Identify which cell holds the provided text, then report its [X, Y] central coordinate. 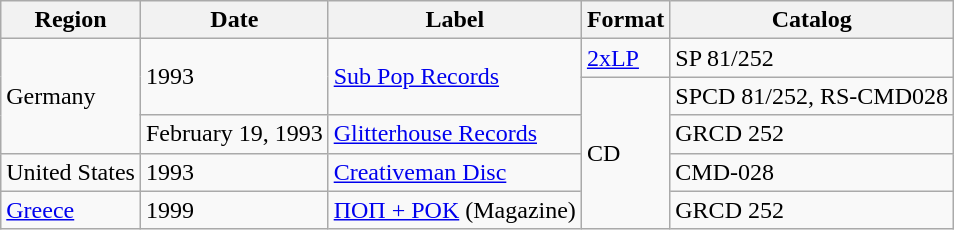
SPCD 81/252, RS-CMD028 [812, 96]
SP 81/252 [812, 58]
Greece [71, 210]
Label [454, 20]
Sub Pop Records [454, 77]
Catalog [812, 20]
Glitterhouse Records [454, 134]
February 19, 1993 [234, 134]
United States [71, 172]
1999 [234, 210]
ΠΟΠ + POK (Magazine) [454, 210]
Format [625, 20]
Creativeman Disc [454, 172]
Germany [71, 96]
CMD-028 [812, 172]
2xLP [625, 58]
Date [234, 20]
CD [625, 153]
Region [71, 20]
